Return (X, Y) of the center of cell containing provided text 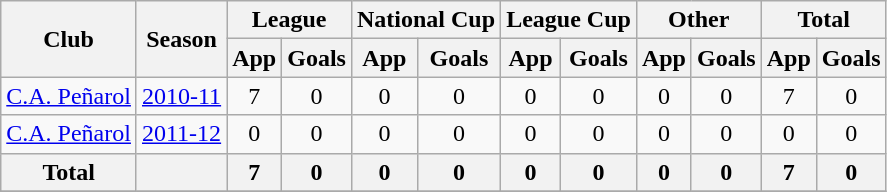
League Cup (569, 20)
2011-12 (181, 134)
Other (698, 20)
Season (181, 39)
National Cup (426, 20)
League (290, 20)
2010-11 (181, 96)
Club (69, 39)
